Locate the cell with the specified text and output its (x, y) center coordinate. 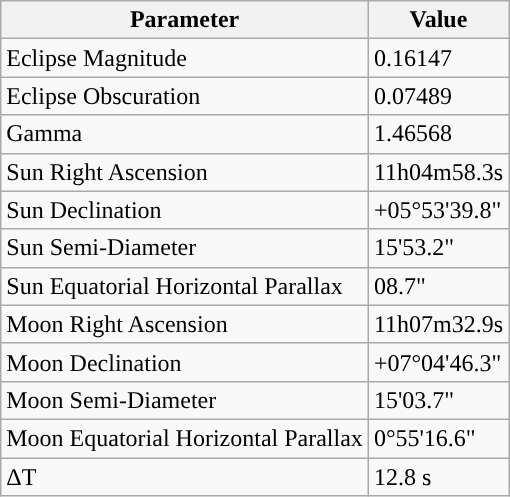
0.07489 (438, 96)
11h04m58.3s (438, 172)
0°55'16.6" (438, 438)
Eclipse Obscuration (185, 96)
11h07m32.9s (438, 324)
15'53.2" (438, 248)
08.7" (438, 286)
Gamma (185, 134)
Parameter (185, 20)
+07°04'46.3" (438, 362)
Eclipse Magnitude (185, 58)
12.8 s (438, 477)
1.46568 (438, 134)
Moon Equatorial Horizontal Parallax (185, 438)
Sun Declination (185, 210)
Sun Right Ascension (185, 172)
ΔT (185, 477)
Moon Right Ascension (185, 324)
Moon Semi-Diameter (185, 400)
Sun Semi-Diameter (185, 248)
Sun Equatorial Horizontal Parallax (185, 286)
Value (438, 20)
Moon Declination (185, 362)
0.16147 (438, 58)
+05°53'39.8" (438, 210)
15'03.7" (438, 400)
